Return the (X, Y) coordinate for the center point of the cell that contains the specified text.  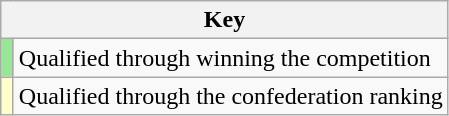
Qualified through winning the competition (230, 58)
Qualified through the confederation ranking (230, 96)
Key (224, 20)
